Output the [x, y] coordinate of the center of the cell containing the given text.  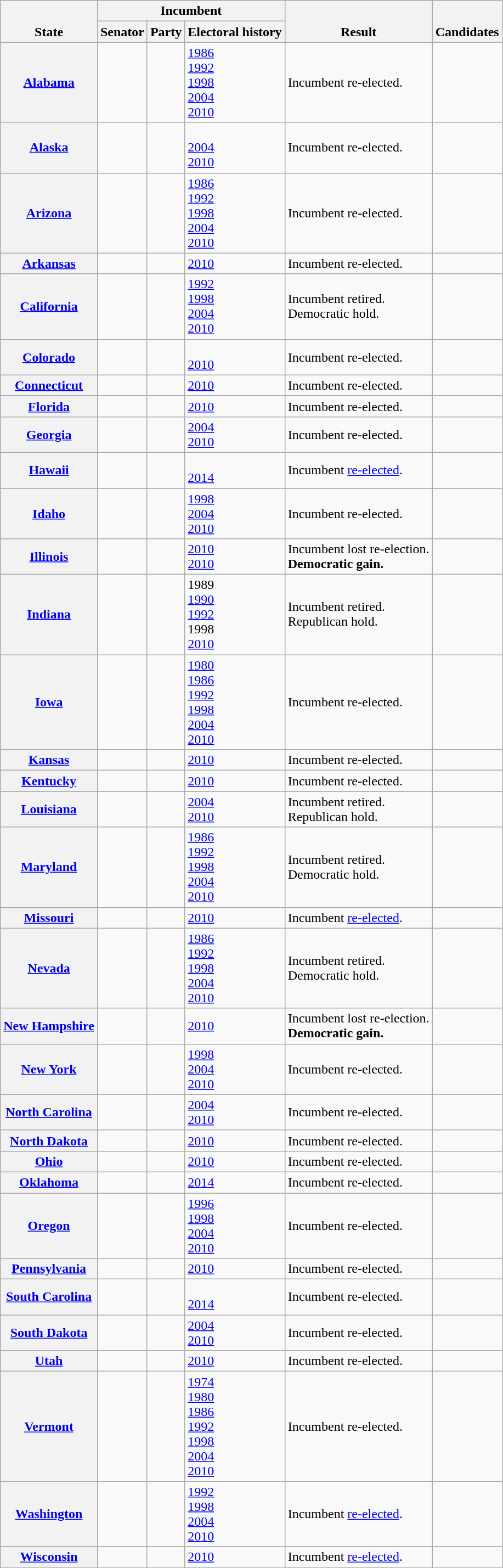
Ohio [49, 1161]
New Hampshire [49, 1026]
Oregon [49, 1226]
Nevada [49, 968]
198019861992199820042010 [235, 702]
Result [359, 21]
New York [49, 1069]
Louisiana [49, 809]
Alaska [49, 148]
Pennsylvania [49, 1269]
Maryland [49, 867]
2010 2010 [235, 557]
1989 1990 19921998 2010 [235, 615]
Kansas [49, 760]
Wisconsin [49, 1557]
North Dakota [49, 1140]
Illinois [49, 557]
Kentucky [49, 781]
Missouri [49, 918]
Indiana [49, 615]
1974198019861992199820042010 [235, 1426]
Vermont [49, 1426]
South Dakota [49, 1333]
Georgia [49, 435]
Idaho [49, 514]
South Carolina [49, 1297]
Hawaii [49, 470]
Iowa [49, 702]
Arkansas [49, 263]
Florida [49, 406]
Utah [49, 1361]
State [49, 21]
California [49, 306]
Connecticut [49, 385]
Alabama [49, 82]
Oklahoma [49, 1182]
Colorado [49, 357]
1996 199820042010 [235, 1226]
Party [166, 32]
Arizona [49, 213]
North Carolina [49, 1112]
Incumbent [191, 11]
Washington [49, 1514]
Electoral history [235, 32]
Candidates [467, 21]
Senator [122, 32]
